Extract the (x, y) coordinate from the center of the cell holding the provided text.  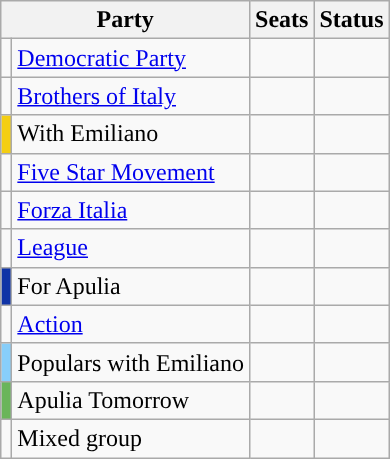
Action (131, 324)
Populars with Emiliano (131, 362)
Democratic Party (131, 58)
League (131, 248)
Party (126, 20)
Five Star Movement (131, 172)
Mixed group (131, 438)
Apulia Tomorrow (131, 400)
With Emiliano (131, 134)
Forza Italia (131, 210)
Status (352, 20)
Brothers of Italy (131, 96)
For Apulia (131, 286)
Seats (282, 20)
